Provide the [X, Y] coordinate of the cell's center where the given text is located.  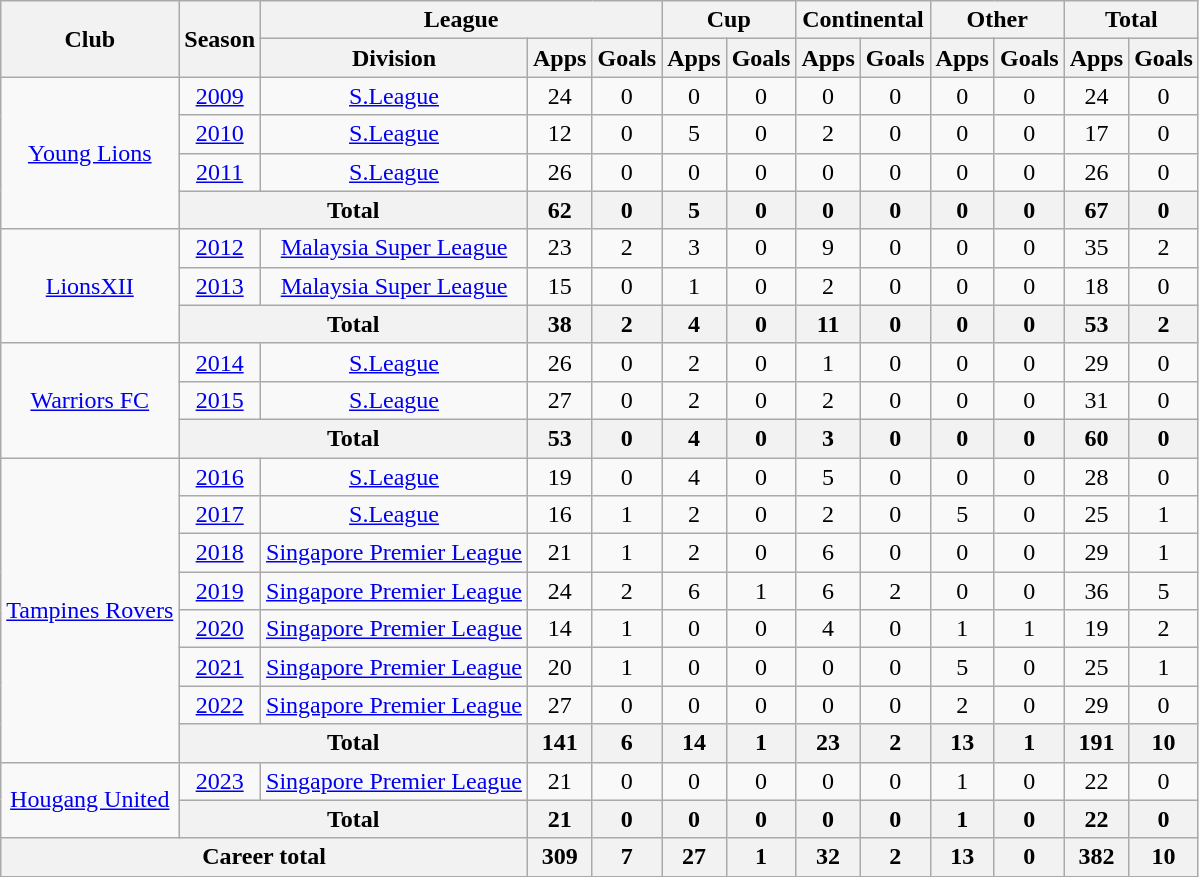
Continental [863, 20]
60 [1096, 438]
Young Lions [90, 153]
Other [997, 20]
141 [560, 743]
LionsXII [90, 286]
62 [560, 210]
Warriors FC [90, 400]
309 [560, 857]
Season [220, 39]
36 [1096, 591]
2014 [220, 362]
2019 [220, 591]
28 [1096, 477]
2011 [220, 172]
15 [560, 286]
Hougang United [90, 800]
12 [560, 134]
11 [828, 324]
7 [627, 857]
38 [560, 324]
382 [1096, 857]
2015 [220, 400]
20 [560, 667]
67 [1096, 210]
2018 [220, 553]
2016 [220, 477]
Club [90, 39]
31 [1096, 400]
16 [560, 515]
2010 [220, 134]
32 [828, 857]
17 [1096, 134]
2017 [220, 515]
2023 [220, 781]
Tampines Rovers [90, 610]
18 [1096, 286]
2022 [220, 705]
Cup [729, 20]
35 [1096, 248]
Division [394, 58]
Career total [264, 857]
2012 [220, 248]
2020 [220, 629]
9 [828, 248]
2021 [220, 667]
League [462, 20]
2013 [220, 286]
2009 [220, 96]
191 [1096, 743]
